Search for the cell housing the specified text and yield its (x, y) center coordinate. 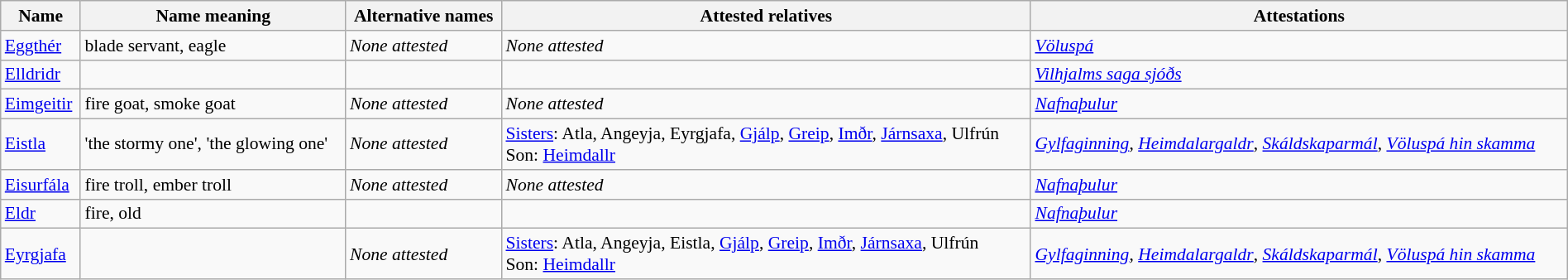
Attested relatives (766, 16)
blade servant, eagle (213, 46)
fire troll, ember troll (213, 185)
Alternative names (423, 16)
Eyrgjafa (41, 253)
fire, old (213, 214)
Elldridr (41, 75)
Eldr (41, 214)
Eimgeitir (41, 104)
Name meaning (213, 16)
Völuspá (1298, 46)
'the stormy one', 'the glowing one' (213, 144)
Eggthér (41, 46)
Eisurfála (41, 185)
fire goat, smoke goat (213, 104)
Vilhjalms saga sjóðs (1298, 75)
Eistla (41, 144)
Attestations (1298, 16)
Sisters: Atla, Angeyja, Eistla, Gjálp, Greip, Imðr, Járnsaxa, Ulfrún Son: Heimdallr (766, 253)
Name (41, 16)
Sisters: Atla, Angeyja, Eyrgjafa, Gjálp, Greip, Imðr, Járnsaxa, Ulfrún Son: Heimdallr (766, 144)
